Search for the cell housing the specified text and yield its [X, Y] center coordinate. 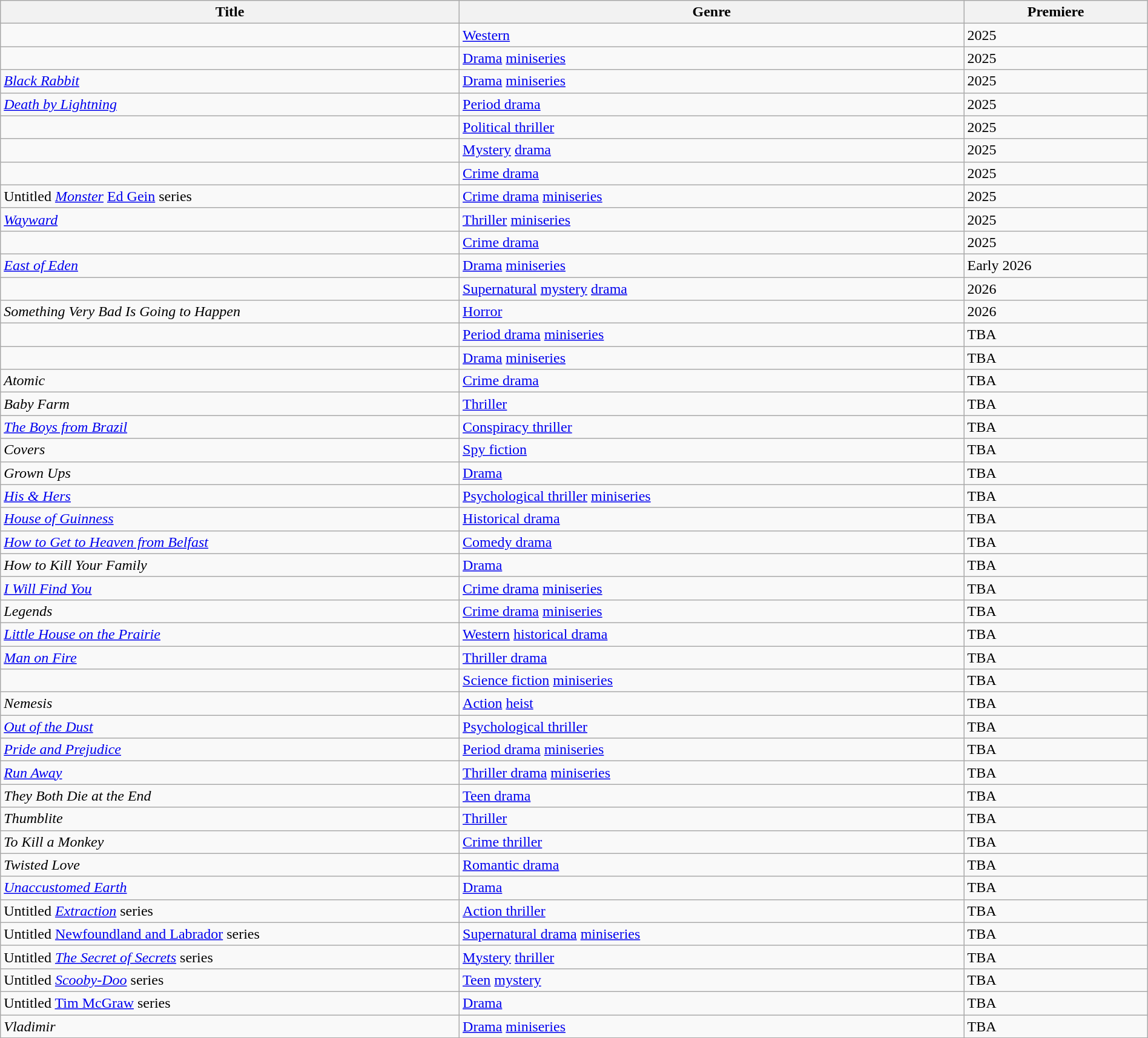
Horror [712, 312]
Western historical drama [712, 634]
Premiere [1056, 12]
I Will Find You [230, 588]
Political thriller [712, 127]
Comedy drama [712, 542]
Unaccustomed Earth [230, 888]
Twisted Love [230, 865]
Science fiction miniseries [712, 681]
Pride and Prejudice [230, 750]
Action thriller [712, 911]
Supernatural drama miniseries [712, 934]
Mystery drama [712, 150]
Covers [230, 450]
Legends [230, 611]
Mystery thriller [712, 957]
Black Rabbit [230, 81]
Thumblite [230, 819]
Historical drama [712, 519]
Thriller drama miniseries [712, 773]
Atomic [230, 381]
Period drama [712, 104]
Psychological thriller [712, 727]
House of Guinness [230, 519]
How to Get to Heaven from Belfast [230, 542]
Romantic drama [712, 865]
Man on Fire [230, 657]
Nemesis [230, 704]
Untitled Newfoundland and Labrador series [230, 934]
His & Hers [230, 496]
Baby Farm [230, 404]
Western [712, 35]
Something Very Bad Is Going to Happen [230, 312]
Little House on the Prairie [230, 634]
The Boys from Brazil [230, 427]
They Both Die at the End [230, 796]
Untitled The Secret of Secrets series [230, 957]
Thriller miniseries [712, 219]
Untitled Scooby-Doo series [230, 980]
How to Kill Your Family [230, 565]
Early 2026 [1056, 265]
Psychological thriller miniseries [712, 496]
Untitled Tim McGraw series [230, 1003]
Run Away [230, 773]
Thriller drama [712, 657]
Vladimir [230, 1026]
To Kill a Monkey [230, 842]
Conspiracy thriller [712, 427]
Teen drama [712, 796]
Grown Ups [230, 473]
Spy fiction [712, 450]
Untitled Monster Ed Gein series [230, 196]
Title [230, 12]
Genre [712, 12]
East of Eden [230, 265]
Untitled Extraction series [230, 911]
Action heist [712, 704]
Out of the Dust [230, 727]
Teen mystery [712, 980]
Wayward [230, 219]
Supernatural mystery drama [712, 289]
Crime thriller [712, 842]
Death by Lightning [230, 104]
